Pinpoint the cell where the given text exists, returning its [x, y] midpoint coordinate. 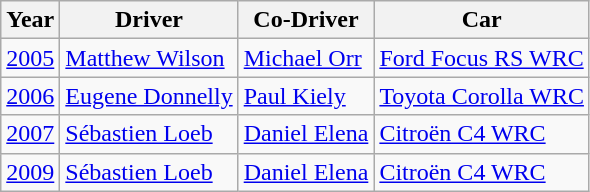
2006 [30, 96]
Driver [149, 20]
2007 [30, 134]
Ford Focus RS WRC [482, 58]
Toyota Corolla WRC [482, 96]
Car [482, 20]
2009 [30, 172]
Year [30, 20]
Michael Orr [306, 58]
2005 [30, 58]
Paul Kiely [306, 96]
Co-Driver [306, 20]
Eugene Donnelly [149, 96]
Matthew Wilson [149, 58]
